Find where the given text appears and provide that cell's center as [x, y] coordinate. 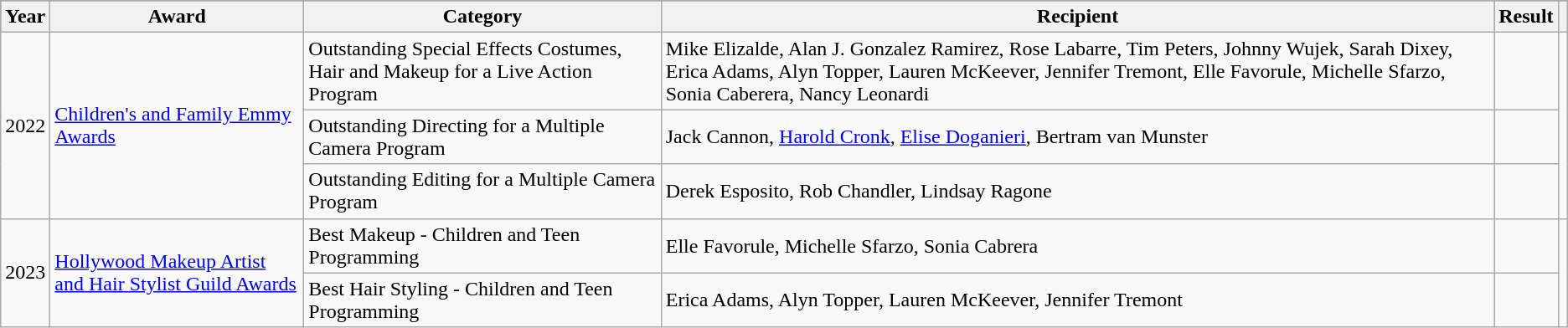
Recipient [1077, 17]
Elle Favorule, Michelle Sfarzo, Sonia Cabrera [1077, 246]
Category [482, 17]
Outstanding Editing for a Multiple Camera Program [482, 191]
Outstanding Directing for a Multiple Camera Program [482, 137]
Best Hair Styling - Children and Teen Programming [482, 300]
Award [178, 17]
Erica Adams, Alyn Topper, Lauren McKeever, Jennifer Tremont [1077, 300]
Children's and Family Emmy Awards [178, 126]
Jack Cannon, Harold Cronk, Elise Doganieri, Bertram van Munster [1077, 137]
Hollywood Makeup Artist and Hair Stylist Guild Awards [178, 273]
Result [1526, 17]
Outstanding Special Effects Costumes, Hair and Makeup for a Live Action Program [482, 71]
Derek Esposito, Rob Chandler, Lindsay Ragone [1077, 191]
2022 [25, 126]
Year [25, 17]
2023 [25, 273]
Best Makeup - Children and Teen Programming [482, 246]
